Find where the given text appears and provide that cell's center as (x, y) coordinate. 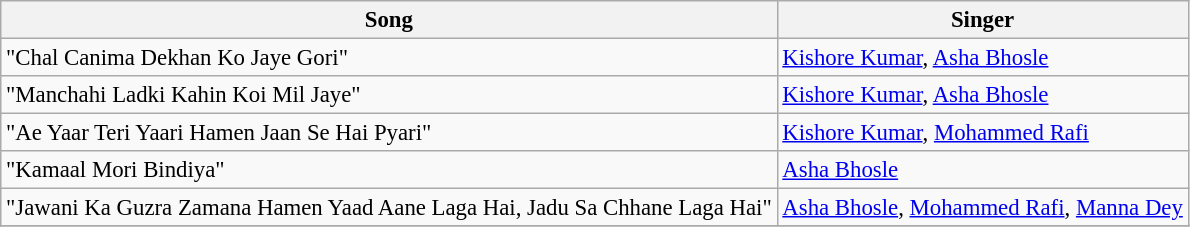
"Jawani Ka Guzra Zamana Hamen Yaad Aane Laga Hai, Jadu Sa Chhane Laga Hai" (389, 208)
"Manchahi Ladki Kahin Koi Mil Jaye" (389, 95)
Song (389, 20)
"Chal Canima Dekhan Ko Jaye Gori" (389, 58)
"Kamaal Mori Bindiya" (389, 170)
Singer (982, 20)
"Ae Yaar Teri Yaari Hamen Jaan Se Hai Pyari" (389, 133)
Asha Bhosle (982, 170)
Asha Bhosle, Mohammed Rafi, Manna Dey (982, 208)
Kishore Kumar, Mohammed Rafi (982, 133)
